Provide the (x, y) coordinate of the cell's center where the given text is located.  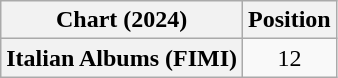
Chart (2024) (122, 20)
Italian Albums (FIMI) (122, 58)
12 (290, 58)
Position (290, 20)
